Locate the cell with the specified text and output its [X, Y] center coordinate. 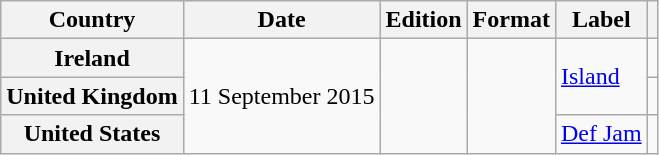
Format [511, 20]
Date [282, 20]
United States [92, 134]
Def Jam [601, 134]
United Kingdom [92, 96]
11 September 2015 [282, 96]
Label [601, 20]
Edition [424, 20]
Country [92, 20]
Ireland [92, 58]
Island [601, 77]
